Identify which cell holds the provided text, then report its [X, Y] central coordinate. 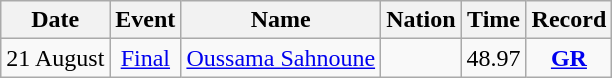
Date [56, 20]
Name [281, 20]
Nation [421, 20]
Oussama Sahnoune [281, 58]
GR [569, 58]
Final [146, 58]
Time [494, 20]
21 August [56, 58]
Record [569, 20]
Event [146, 20]
48.97 [494, 58]
